Identify which cell holds the provided text, then report its [x, y] central coordinate. 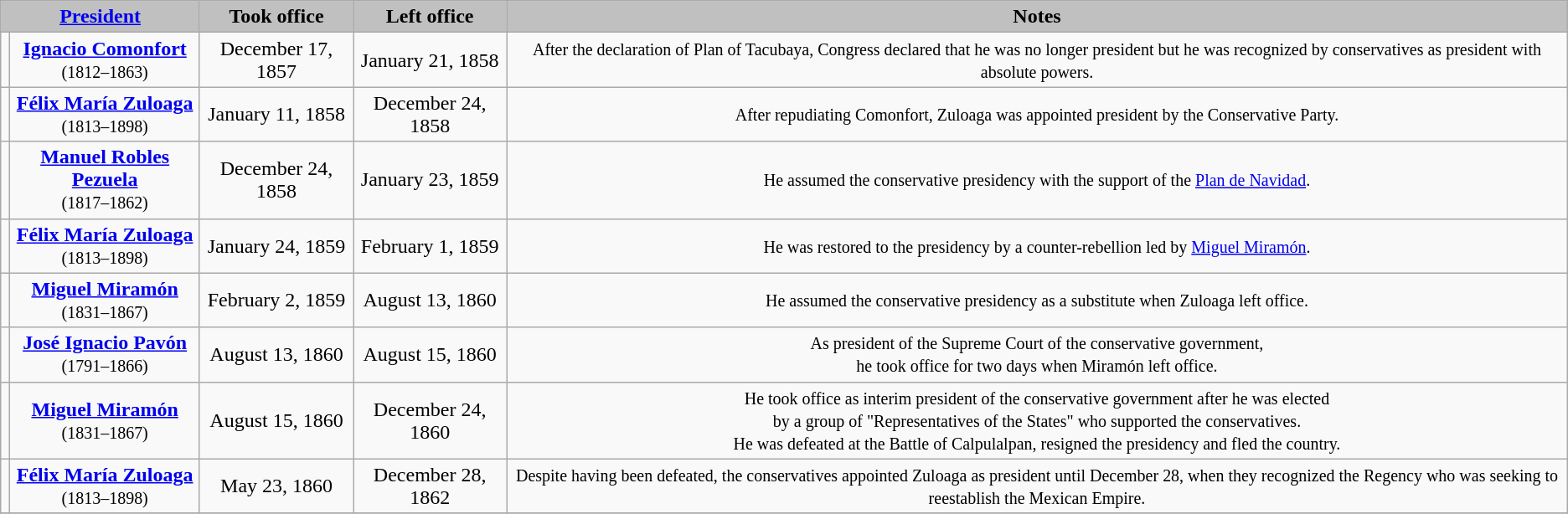
January 24, 1859 [276, 246]
January 23, 1859 [431, 180]
January 21, 1858 [431, 60]
Manuel Robles Pezuela(1817–1862) [106, 180]
December 24, 1860 [431, 420]
May 23, 1860 [276, 486]
Took office [276, 17]
February 1, 1859 [431, 246]
December 28, 1862 [431, 486]
He assumed the conservative presidency as a substitute when Zuloaga left office. [1037, 300]
José Ignacio Pavón(1791–1866) [106, 355]
Ignacio Comonfort(1812–1863) [106, 60]
He assumed the conservative presidency with the support of the Plan de Navidad. [1037, 180]
Left office [431, 17]
He was restored to the presidency by a counter-rebellion led by Miguel Miramón. [1037, 246]
January 11, 1858 [276, 114]
December 17, 1857 [276, 60]
President [101, 17]
After repudiating Comonfort, Zuloaga was appointed president by the Conservative Party. [1037, 114]
As president of the Supreme Court of the conservative government,he took office for two days when Miramón left office. [1037, 355]
February 2, 1859 [276, 300]
Notes [1037, 17]
